Capture the cell that displays the provided text and extract its [x, y] central coordinate. 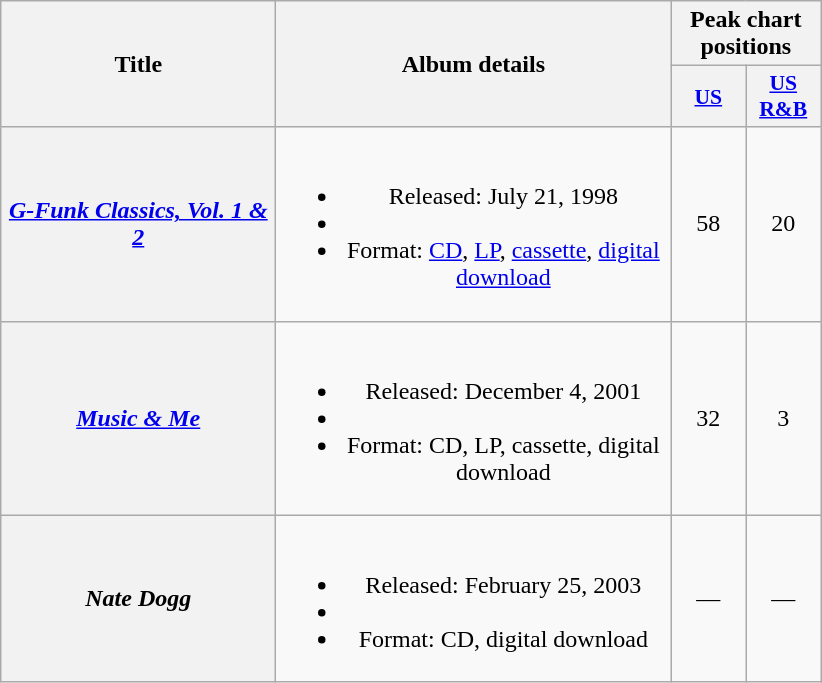
Released: December 4, 2001Format: CD, LP, cassette, digital download [474, 418]
Music & Me [138, 418]
Title [138, 64]
3 [784, 418]
Album details [474, 64]
Nate Dogg [138, 598]
USR&B [784, 96]
58 [708, 224]
Peak chart positions [746, 34]
Released: July 21, 1998Format: CD, LP, cassette, digital download [474, 224]
US [708, 96]
Released: February 25, 2003Format: CD, digital download [474, 598]
32 [708, 418]
G-Funk Classics, Vol. 1 & 2 [138, 224]
20 [784, 224]
